Detect which cell encompasses the target text, then output its [X, Y] center coordinate. 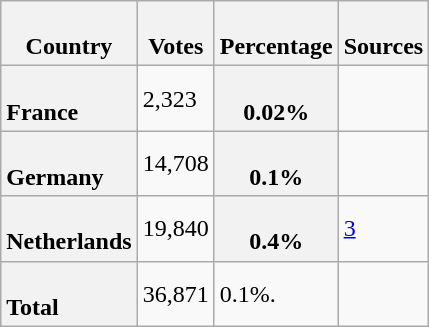
36,871 [176, 294]
Germany [69, 164]
Total [69, 294]
19,840 [176, 228]
Netherlands [69, 228]
3 [384, 228]
0.1% [276, 164]
0.1%. [276, 294]
0.02% [276, 98]
Country [69, 34]
0.4% [276, 228]
14,708 [176, 164]
Sources [384, 34]
Percentage [276, 34]
France [69, 98]
Votes [176, 34]
2,323 [176, 98]
